Find where the given text appears and provide that cell's center as [x, y] coordinate. 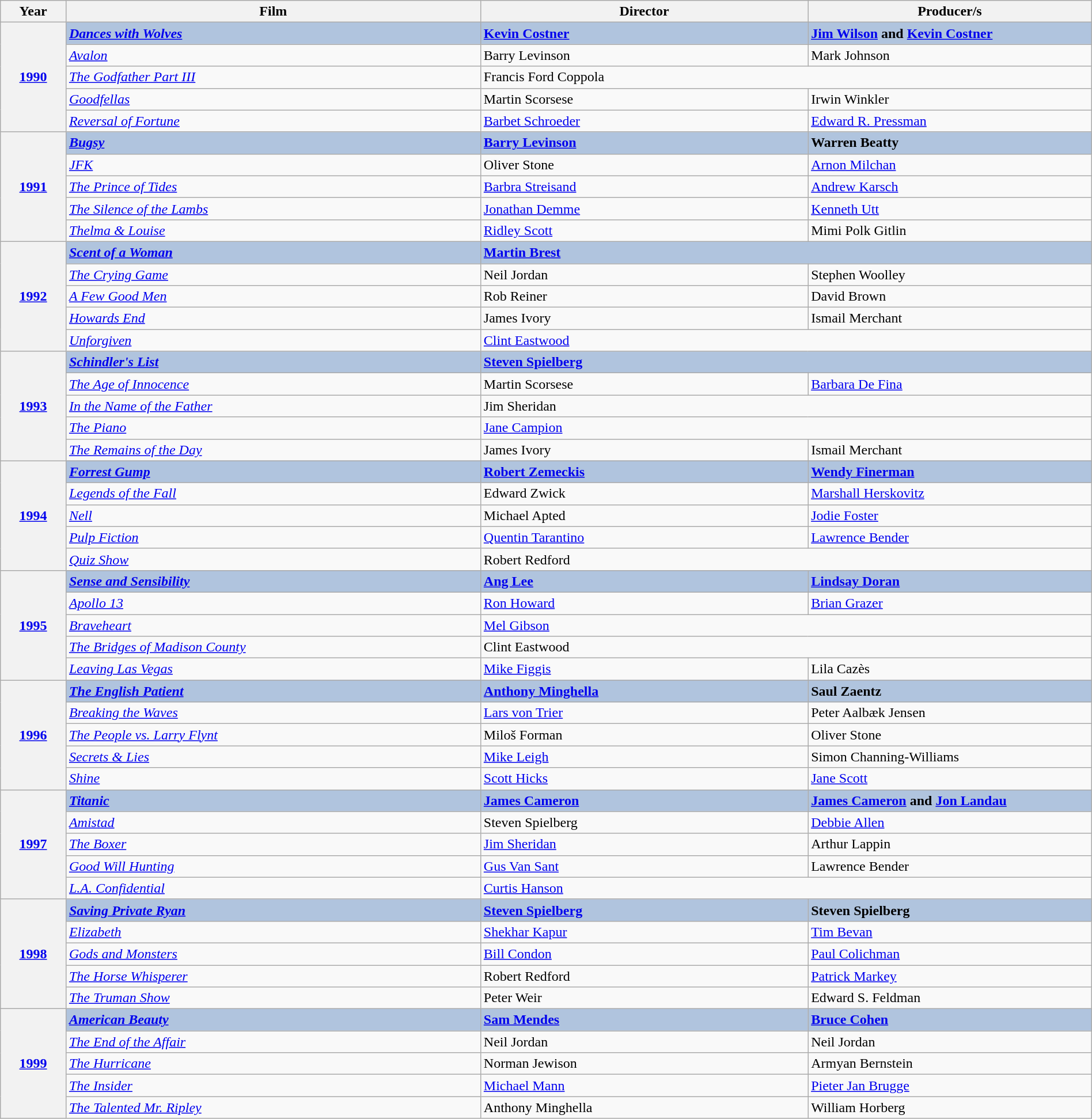
Peter Weir [644, 998]
Nell [273, 515]
Titanic [273, 801]
Kevin Costner [644, 33]
Bugsy [273, 143]
Robert Zemeckis [644, 472]
Forrest Gump [273, 472]
The Godfather Part III [273, 77]
The Remains of the Day [273, 450]
Shekhar Kapur [644, 932]
Apollo 13 [273, 603]
American Beauty [273, 1020]
Reversal of Fortune [273, 121]
Elizabeth [273, 932]
The Piano [273, 428]
Year [33, 12]
Kenneth Utt [950, 208]
The Prince of Tides [273, 187]
Patrick Markey [950, 976]
Film [273, 12]
The Age of Innocence [273, 384]
Saul Zaentz [950, 691]
Goodfellas [273, 99]
1995 [33, 625]
1999 [33, 1064]
The People vs. Larry Flynt [273, 735]
Bruce Cohen [950, 1020]
Ron Howard [644, 603]
Arthur Lappin [950, 844]
Quiz Show [273, 559]
Jim Wilson and Kevin Costner [950, 33]
Michael Apted [644, 515]
Shine [273, 779]
Avalon [273, 55]
Rob Reiner [644, 297]
Leaving Las Vegas [273, 669]
Armyan Bernstein [950, 1064]
Lila Cazès [950, 669]
Brian Grazer [950, 603]
Wendy Finerman [950, 472]
Edward Zwick [644, 494]
Curtis Hanson [786, 888]
Mike Leigh [644, 757]
Pulp Fiction [273, 537]
Michael Mann [644, 1086]
Martin Brest [786, 252]
Braveheart [273, 625]
Sam Mendes [644, 1020]
Tim Bevan [950, 932]
Stephen Woolley [950, 275]
Miloš Forman [644, 735]
William Horberg [950, 1107]
Lindsay Doran [950, 581]
Jane Scott [950, 779]
The Boxer [273, 844]
Mike Figgis [644, 669]
Howards End [273, 318]
L.A. Confidential [273, 888]
A Few Good Men [273, 297]
The Talented Mr. Ripley [273, 1107]
Saving Private Ryan [273, 910]
The Bridges of Madison County [273, 647]
Paul Colichman [950, 954]
Mimi Polk Gitlin [950, 230]
1991 [33, 187]
Amistad [273, 822]
Irwin Winkler [950, 99]
Francis Ford Coppola [786, 77]
Quentin Tarantino [644, 537]
Good Will Hunting [273, 866]
Jodie Foster [950, 515]
Breaking the Waves [273, 713]
Barbra Streisand [644, 187]
The Hurricane [273, 1064]
Scott Hicks [644, 779]
The Truman Show [273, 998]
Bill Condon [644, 954]
Schindler's List [273, 362]
Legends of the Fall [273, 494]
Debbie Allen [950, 822]
JFK [273, 165]
Producer/s [950, 12]
Pieter Jan Brugge [950, 1086]
Andrew Karsch [950, 187]
The End of the Affair [273, 1042]
Gus Van Sant [644, 866]
Peter Aalbæk Jensen [950, 713]
David Brown [950, 297]
Jane Campion [786, 428]
Thelma & Louise [273, 230]
1997 [33, 844]
Dances with Wolves [273, 33]
1993 [33, 406]
The English Patient [273, 691]
Gods and Monsters [273, 954]
Barbara De Fina [950, 384]
The Crying Game [273, 275]
James Cameron and Jon Landau [950, 801]
Secrets & Lies [273, 757]
Barbet Schroeder [644, 121]
Mel Gibson [786, 625]
Unforgiven [273, 340]
Warren Beatty [950, 143]
Edward R. Pressman [950, 121]
Jonathan Demme [644, 208]
Arnon Milchan [950, 165]
Ridley Scott [644, 230]
Edward S. Feldman [950, 998]
1996 [33, 735]
Marshall Herskovitz [950, 494]
Lars von Trier [644, 713]
Scent of a Woman [273, 252]
1990 [33, 77]
In the Name of the Father [273, 406]
The Insider [273, 1086]
1994 [33, 515]
1998 [33, 954]
The Silence of the Lambs [273, 208]
Director [644, 12]
Simon Channing-Williams [950, 757]
Mark Johnson [950, 55]
The Horse Whisperer [273, 976]
1992 [33, 296]
Norman Jewison [644, 1064]
Sense and Sensibility [273, 581]
James Cameron [644, 801]
Ang Lee [644, 581]
